Identify which cell holds the provided text, then report its (X, Y) central coordinate. 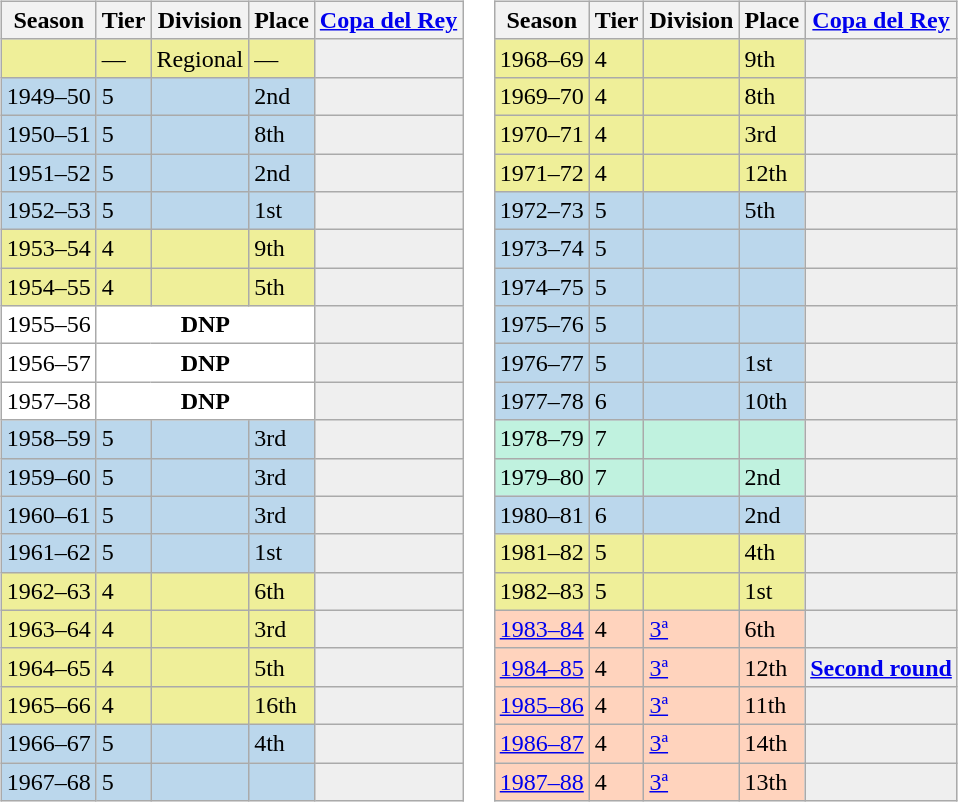
1963–64 (48, 629)
1953–54 (48, 249)
1976–77 (542, 363)
1954–55 (48, 287)
1968–69 (542, 58)
1984–85 (542, 667)
1955–56 (48, 325)
1957–58 (48, 401)
16th (282, 705)
10th (772, 401)
1979–80 (542, 477)
1966–67 (48, 743)
13th (772, 781)
14th (772, 743)
1973–74 (542, 249)
1972–73 (542, 211)
1975–76 (542, 325)
1952–53 (48, 211)
1959–60 (48, 477)
1986–87 (542, 743)
1977–78 (542, 401)
1960–61 (48, 515)
1981–82 (542, 553)
1956–57 (48, 363)
1962–63 (48, 591)
Regional (200, 58)
1987–88 (542, 781)
1980–81 (542, 515)
1958–59 (48, 439)
1985–86 (542, 705)
1969–70 (542, 96)
1967–68 (48, 781)
1965–66 (48, 705)
1961–62 (48, 553)
1983–84 (542, 629)
1974–75 (542, 287)
Second round (882, 667)
11th (772, 705)
1950–51 (48, 134)
1951–52 (48, 173)
1982–83 (542, 591)
1970–71 (542, 134)
1971–72 (542, 173)
1964–65 (48, 667)
1949–50 (48, 96)
1978–79 (542, 439)
